Detect which cell encompasses the target text, then output its [x, y] center coordinate. 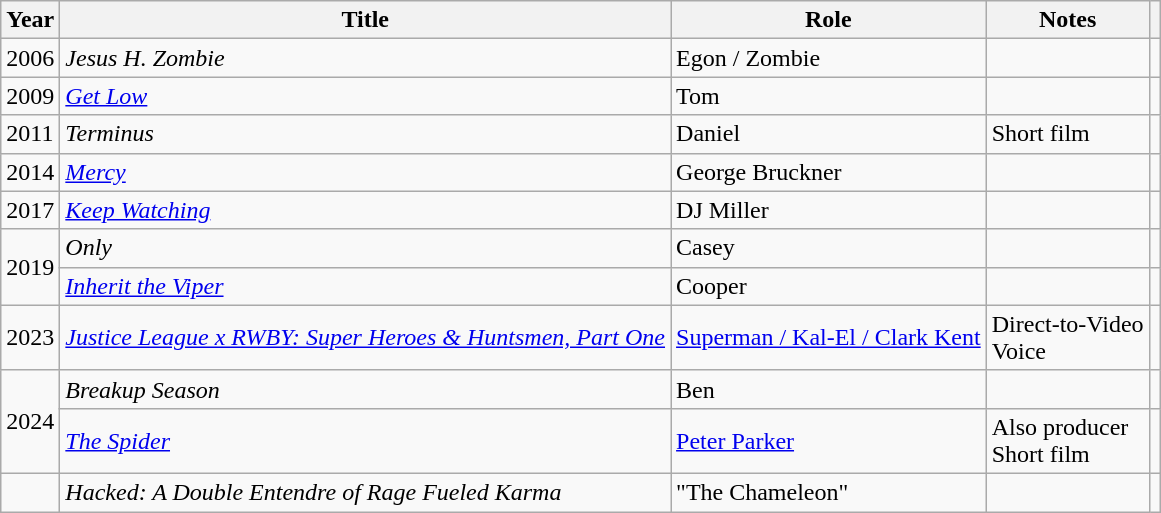
Ben [829, 389]
2011 [30, 134]
2009 [30, 96]
DJ Miller [829, 210]
Year [30, 20]
Short film [1068, 134]
The Spider [366, 440]
George Bruckner [829, 172]
Casey [829, 248]
2006 [30, 58]
Role [829, 20]
Inherit the Viper [366, 286]
Direct-to-VideoVoice [1068, 338]
2017 [30, 210]
Tom [829, 96]
Daniel [829, 134]
Hacked: A Double Entendre of Rage Fueled Karma [366, 492]
2019 [30, 267]
Peter Parker [829, 440]
Notes [1068, 20]
Mercy [366, 172]
Keep Watching [366, 210]
Title [366, 20]
Get Low [366, 96]
Egon / Zombie [829, 58]
Also producerShort film [1068, 440]
"The Chameleon" [829, 492]
Jesus H. Zombie [366, 58]
Terminus [366, 134]
2023 [30, 338]
Justice League x RWBY: Super Heroes & Huntsmen, Part One [366, 338]
2014 [30, 172]
Only [366, 248]
Superman / Kal-El / Clark Kent [829, 338]
Cooper [829, 286]
Breakup Season [366, 389]
2024 [30, 422]
